From the cell containing the given text, extract its center point as (x, y) coordinate. 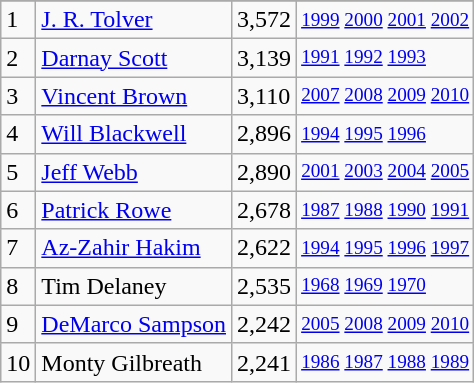
DeMarco Sampson (134, 324)
1994 1995 1996 (386, 134)
3,139 (264, 58)
1987 1988 1990 1991 (386, 210)
1999 2000 2001 2002 (386, 20)
6 (18, 210)
2,535 (264, 286)
3 (18, 96)
8 (18, 286)
2007 2008 2009 2010 (386, 96)
2,890 (264, 172)
4 (18, 134)
1994 1995 1996 1997 (386, 248)
Az-Zahir Hakim (134, 248)
10 (18, 362)
Jeff Webb (134, 172)
Monty Gilbreath (134, 362)
Darnay Scott (134, 58)
1986 1987 1988 1989 (386, 362)
2,896 (264, 134)
2,242 (264, 324)
Tim Delaney (134, 286)
2005 2008 2009 2010 (386, 324)
2,241 (264, 362)
9 (18, 324)
1 (18, 20)
Vincent Brown (134, 96)
2 (18, 58)
3,110 (264, 96)
1968 1969 1970 (386, 286)
2,622 (264, 248)
2,678 (264, 210)
7 (18, 248)
2001 2003 2004 2005 (386, 172)
3,572 (264, 20)
J. R. Tolver (134, 20)
5 (18, 172)
1991 1992 1993 (386, 58)
Patrick Rowe (134, 210)
Will Blackwell (134, 134)
